Search for the cell housing the specified text and yield its [x, y] center coordinate. 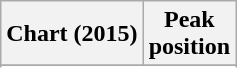
Chart (2015) [72, 34]
Peak position [189, 34]
